Return the [x, y] coordinate for the center point of the cell that contains the specified text.  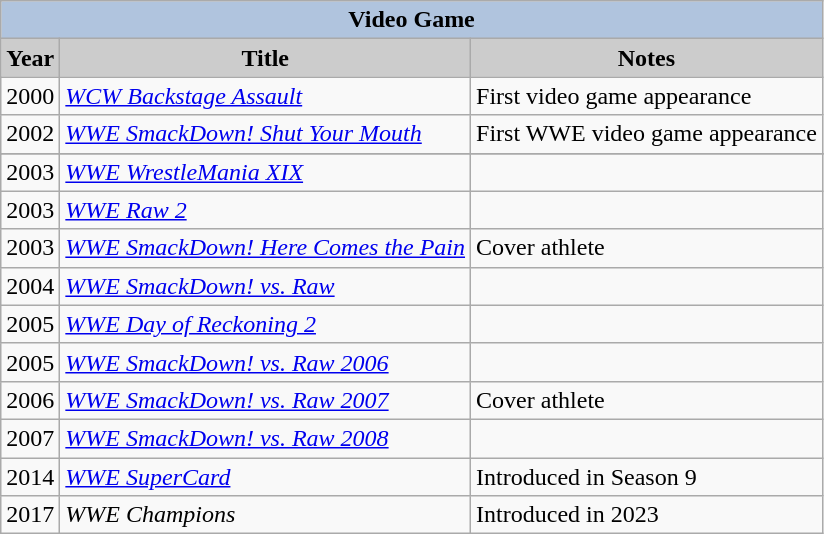
WWE SmackDown! Here Comes the Pain [266, 248]
Introduced in 2023 [647, 515]
Title [266, 58]
WWE Day of Reckoning 2 [266, 324]
First video game appearance [647, 96]
WWE SuperCard [266, 477]
WWE SmackDown! vs. Raw 2007 [266, 400]
2004 [30, 286]
WWE SmackDown! vs. Raw [266, 286]
WWE Raw 2 [266, 210]
2017 [30, 515]
2007 [30, 438]
WWE SmackDown! vs. Raw 2006 [266, 362]
Introduced in Season 9 [647, 477]
WWE SmackDown! vs. Raw 2008 [266, 438]
WWE WrestleMania XIX [266, 172]
2000 [30, 96]
Year [30, 58]
2014 [30, 477]
WCW Backstage Assault [266, 96]
WWE SmackDown! Shut Your Mouth [266, 134]
Notes [647, 58]
First WWE video game appearance [647, 134]
2006 [30, 400]
Video Game [412, 20]
2002 [30, 134]
WWE Champions [266, 515]
